Find where the given text appears and provide that cell's center as [X, Y] coordinate. 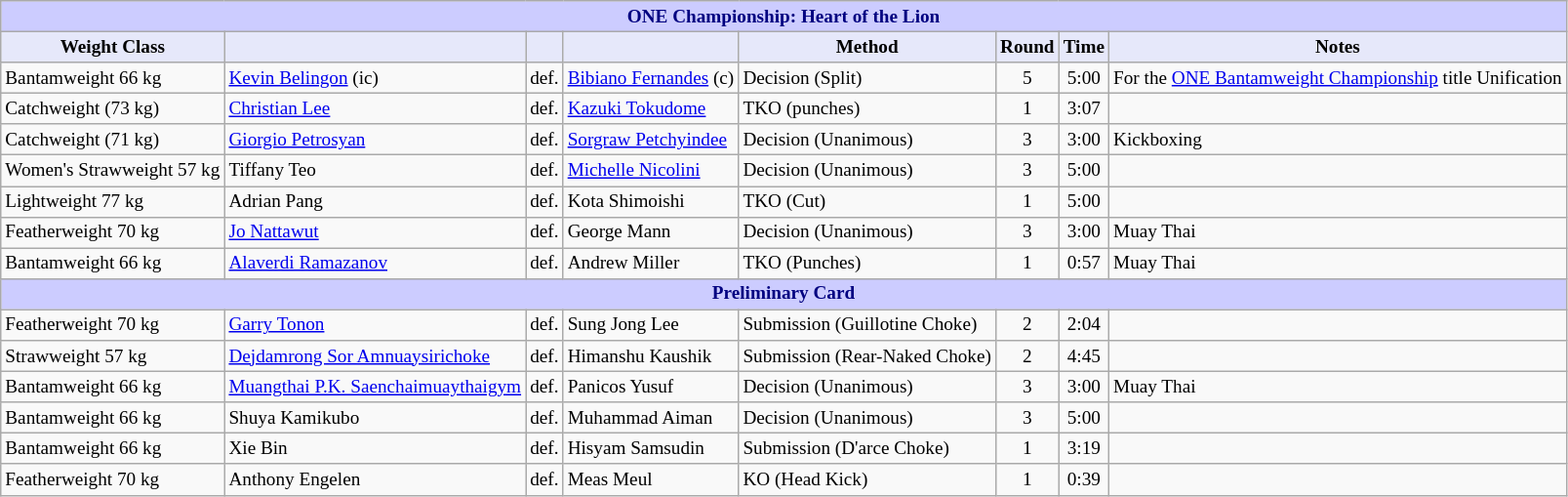
Shuya Kamikubo [375, 418]
Andrew Miller [651, 264]
Christian Lee [375, 108]
Decision (Split) [867, 78]
Bibiano Fernandes (c) [651, 78]
Kickboxing [1339, 140]
Lightweight 77 kg [113, 201]
Himanshu Kaushik [651, 356]
For the ONE Bantamweight Championship title Unification [1339, 78]
0:57 [1083, 264]
Catchweight (73 kg) [113, 108]
Sung Jong Lee [651, 325]
3:19 [1083, 449]
Xie Bin [375, 449]
2:04 [1083, 325]
Sorgraw Petchyindee [651, 140]
Kazuki Tokudome [651, 108]
Jo Nattawut [375, 232]
5 [1026, 78]
TKO (Punches) [867, 264]
ONE Championship: Heart of the Lion [784, 17]
Kota Shimoishi [651, 201]
Women's Strawweight 57 kg [113, 171]
Adrian Pang [375, 201]
Submission (Guillotine Choke) [867, 325]
3:07 [1083, 108]
Preliminary Card [784, 294]
TKO (punches) [867, 108]
Submission (Rear-Naked Choke) [867, 356]
Garry Tonon [375, 325]
Panicos Yusuf [651, 387]
Giorgio Petrosyan [375, 140]
TKO (Cut) [867, 201]
Submission (D'arce Choke) [867, 449]
0:39 [1083, 479]
4:45 [1083, 356]
Muhammad Aiman [651, 418]
Anthony Engelen [375, 479]
KO (Head Kick) [867, 479]
Catchweight (71 kg) [113, 140]
George Mann [651, 232]
Meas Meul [651, 479]
Dejdamrong Sor Amnuaysirichoke [375, 356]
Time [1083, 47]
Weight Class [113, 47]
Tiffany Teo [375, 171]
Hisyam Samsudin [651, 449]
Strawweight 57 kg [113, 356]
Round [1026, 47]
Michelle Nicolini [651, 171]
Notes [1339, 47]
Muangthai P.K. Saenchaimuaythaigym [375, 387]
Kevin Belingon (ic) [375, 78]
Method [867, 47]
Alaverdi Ramazanov [375, 264]
